Detect which cell encompasses the target text, then output its [X, Y] center coordinate. 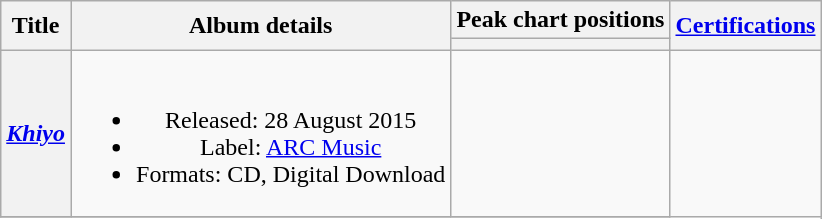
Certifications [746, 26]
Peak chart positions [560, 20]
Khiyo [36, 134]
Album details [260, 26]
Title [36, 26]
Released: 28 August 2015Label: ARC MusicFormats: CD, Digital Download [260, 134]
